Detect which cell encompasses the target text, then output its [X, Y] center coordinate. 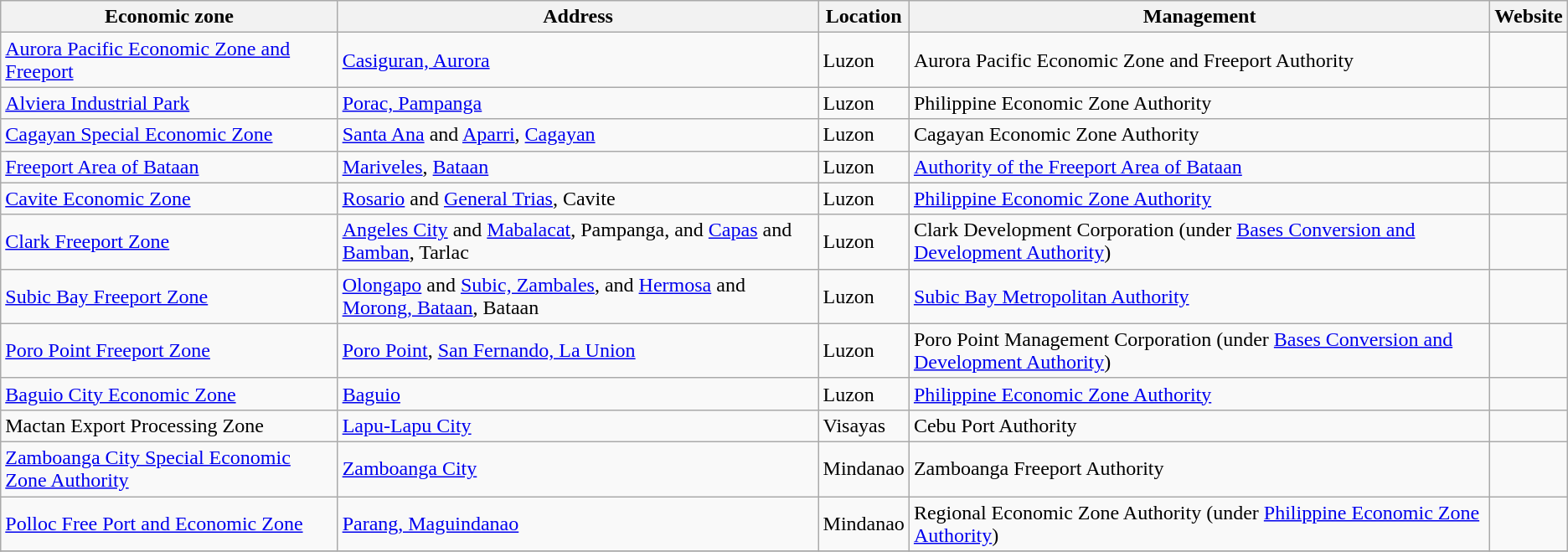
Parang, Maguindanao [578, 523]
Porac, Pampanga [578, 103]
Subic Bay Metropolitan Authority [1199, 297]
Lapu-Lapu City [578, 426]
Clark Freeport Zone [169, 241]
Authority of the Freeport Area of Bataan [1199, 167]
Cagayan Economic Zone Authority [1199, 135]
Zamboanga City [578, 469]
Santa Ana and Aparri, Cagayan [578, 135]
Freeport Area of Bataan [169, 167]
Cebu Port Authority [1199, 426]
Location [864, 17]
Economic zone [169, 17]
Poro Point Management Corporation (under Bases Conversion and Development Authority) [1199, 350]
Zamboanga Freeport Authority [1199, 469]
Baguio [578, 394]
Management [1199, 17]
Website [1529, 17]
Aurora Pacific Economic Zone and Freeport Authority [1199, 60]
Clark Development Corporation (under Bases Conversion and Development Authority) [1199, 241]
Alviera Industrial Park [169, 103]
Rosario and General Trias, Cavite [578, 199]
Zamboanga City Special Economic Zone Authority [169, 469]
Polloc Free Port and Economic Zone [169, 523]
Poro Point, San Fernando, La Union [578, 350]
Angeles City and Mabalacat, Pampanga, and Capas and Bamban, Tarlac [578, 241]
Subic Bay Freeport Zone [169, 297]
Mariveles, Bataan [578, 167]
Visayas [864, 426]
Poro Point Freeport Zone [169, 350]
Address [578, 17]
Aurora Pacific Economic Zone and Freeport [169, 60]
Casiguran, Aurora [578, 60]
Regional Economic Zone Authority (under Philippine Economic Zone Authority) [1199, 523]
Mactan Export Processing Zone [169, 426]
Cagayan Special Economic Zone [169, 135]
Olongapo and Subic, Zambales, and Hermosa and Morong, Bataan, Bataan [578, 297]
Baguio City Economic Zone [169, 394]
Cavite Economic Zone [169, 199]
